From the cell containing the given text, extract its center point as (X, Y) coordinate. 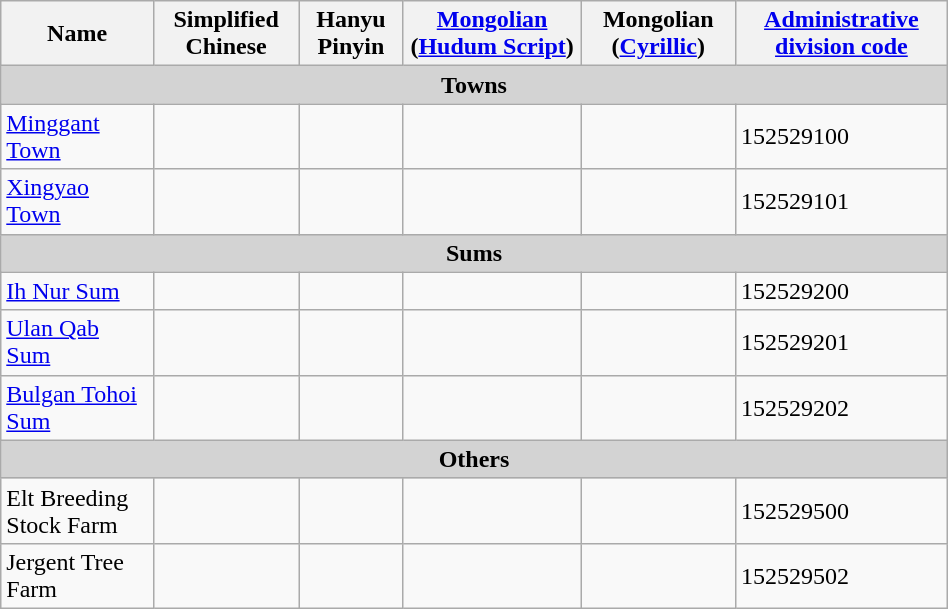
Towns (474, 85)
Xingyao Town (78, 202)
Ulan Qab Sum (78, 342)
152529100 (842, 136)
152529101 (842, 202)
Hanyu Pinyin (351, 34)
Others (474, 459)
152529202 (842, 408)
Administrative division code (842, 34)
Bulgan Tohoi Sum (78, 408)
152529502 (842, 576)
152529201 (842, 342)
Jergent Tree Farm (78, 576)
152529200 (842, 291)
Mongolian (Cyrillic) (658, 34)
Name (78, 34)
152529500 (842, 510)
Ih Nur Sum (78, 291)
Minggant Town (78, 136)
Elt Breeding Stock Farm (78, 510)
Sums (474, 253)
Mongolian (Hudum Script) (492, 34)
Simplified Chinese (226, 34)
